Identify which cell holds the provided text, then report its [x, y] central coordinate. 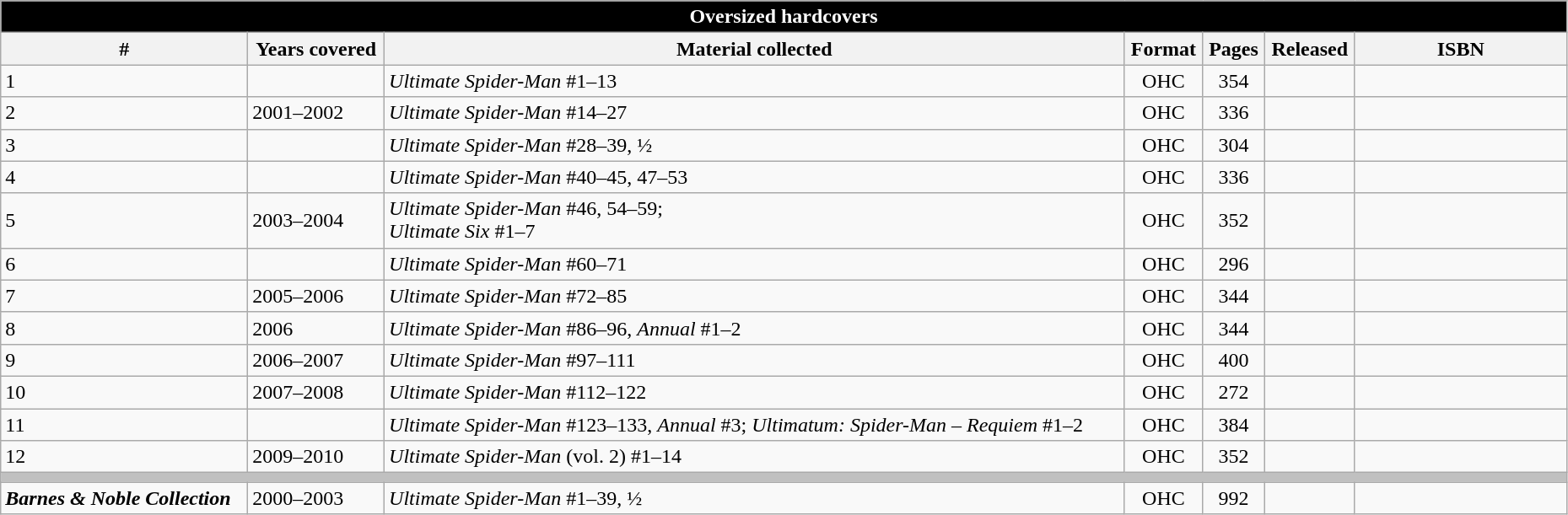
9 [125, 360]
Oversized hardcovers [784, 17]
Ultimate Spider-Man #112–122 [754, 392]
2009–2010 [316, 457]
354 [1233, 81]
11 [125, 424]
5 [125, 221]
Ultimate Spider-Man #28–39, ½ [754, 145]
6 [125, 264]
Ultimate Spider-Man (vol. 2) #1–14 [754, 457]
Ultimate Spider-Man #60–71 [754, 264]
4 [125, 177]
304 [1233, 145]
Barnes & Noble Collection [125, 498]
Material collected [754, 49]
ISBN [1461, 49]
Released [1309, 49]
8 [125, 328]
272 [1233, 392]
Ultimate Spider-Man #46, 54–59;Ultimate Six #1–7 [754, 221]
Ultimate Spider-Man #123–133, Annual #3; Ultimatum: Spider-Man – Requiem #1–2 [754, 424]
Years covered [316, 49]
12 [125, 457]
Ultimate Spider-Man #72–85 [754, 296]
2007–2008 [316, 392]
Pages [1233, 49]
Ultimate Spider-Man #86–96, Annual #1–2 [754, 328]
7 [125, 296]
Ultimate Spider-Man #1–13 [754, 81]
296 [1233, 264]
992 [1233, 498]
Ultimate Spider-Man #14–27 [754, 113]
2000–2003 [316, 498]
2006 [316, 328]
10 [125, 392]
Ultimate Spider-Man #97–111 [754, 360]
2 [125, 113]
2006–2007 [316, 360]
Ultimate Spider-Man #1–39, ½ [754, 498]
384 [1233, 424]
2001–2002 [316, 113]
# [125, 49]
1 [125, 81]
3 [125, 145]
Ultimate Spider-Man #40–45, 47–53 [754, 177]
2003–2004 [316, 221]
2005–2006 [316, 296]
400 [1233, 360]
Format [1164, 49]
